For the text-containing cell, return its midpoint in [x, y] coordinate format. 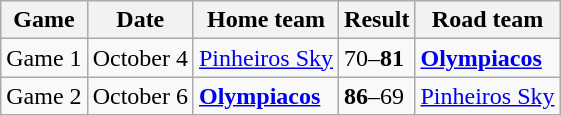
Result [377, 20]
Date [140, 20]
86–69 [377, 96]
Game [44, 20]
Road team [488, 20]
October 6 [140, 96]
Game 2 [44, 96]
70–81 [377, 58]
Home team [266, 20]
Game 1 [44, 58]
October 4 [140, 58]
